Return the (X, Y) coordinate for the center point of the cell that contains the specified text.  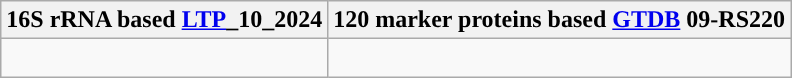
16S rRNA based LTP_10_2024 (164, 20)
120 marker proteins based GTDB 09-RS220 (560, 20)
